Capture the cell that displays the provided text and extract its (x, y) central coordinate. 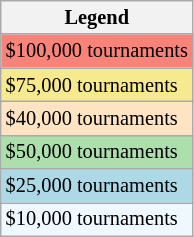
$100,000 tournaments (97, 51)
Legend (97, 17)
$75,000 tournaments (97, 85)
$25,000 tournaments (97, 186)
$40,000 tournaments (97, 118)
$50,000 tournaments (97, 152)
$10,000 tournaments (97, 219)
